Scan for the cell matching the given text and deliver its (x, y) coordinate at center. 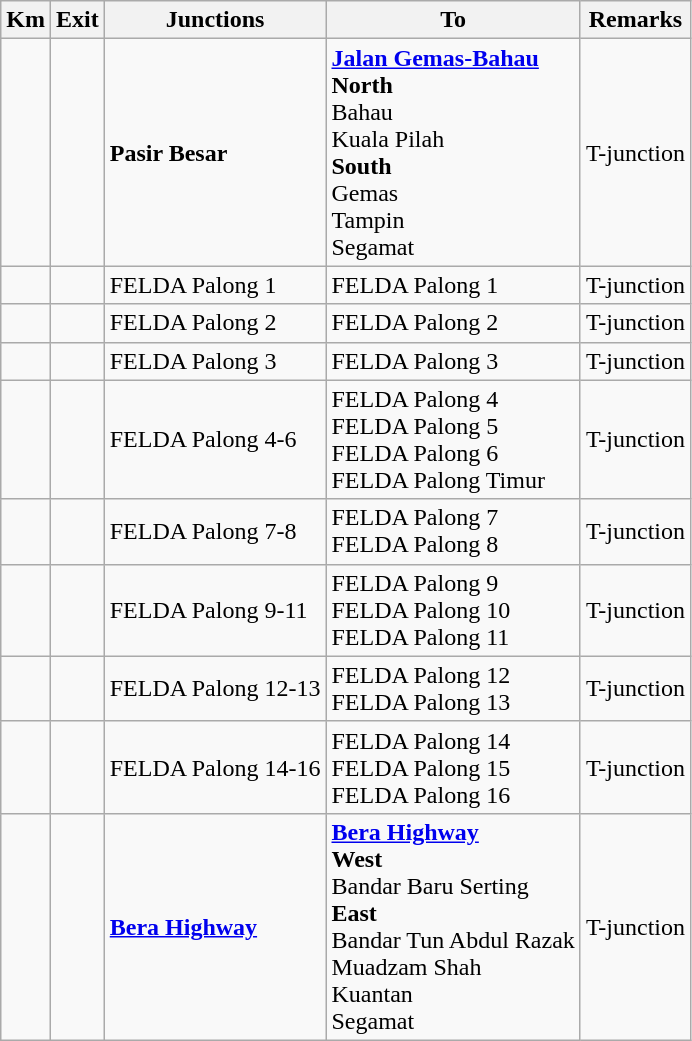
FELDA Palong 7-8 (215, 532)
Bera HighwayWest Bandar Baru SertingEast Bandar Tun Abdul Razak Muadzam Shah Kuantan Segamat (453, 926)
FELDA Palong 12 FELDA Palong 13 (453, 688)
FELDA Palong 4 FELDA Palong 5 FELDA Palong 6 FELDA Palong Timur (453, 440)
FELDA Palong 12-13 (215, 688)
Remarks (635, 20)
Jalan Gemas-BahauNorth Bahau Kuala PilahSouth Gemas Tampin Segamat (453, 152)
FELDA Palong 14-16 (215, 767)
Junctions (215, 20)
FELDA Palong 9 FELDA Palong 10 FELDA Palong 11 (453, 610)
Pasir Besar (215, 152)
To (453, 20)
FELDA Palong 9-11 (215, 610)
FELDA Palong 4-6 (215, 440)
Km (26, 20)
Bera Highway (215, 926)
FELDA Palong 7 FELDA Palong 8 (453, 532)
FELDA Palong 14FELDA Palong 15FELDA Palong 16 (453, 767)
Exit (77, 20)
